Return the [x, y] coordinate for the center point of the cell that contains the specified text.  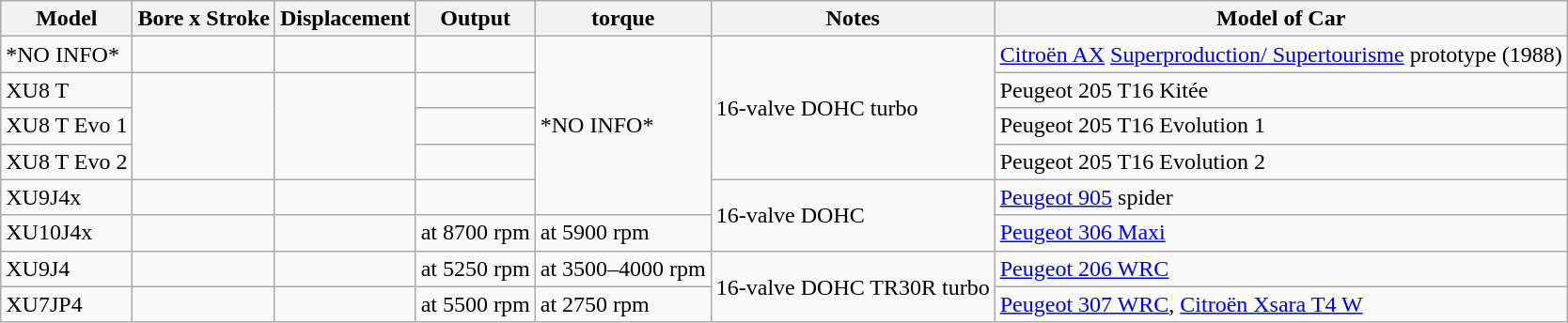
Peugeot 205 T16 Kitée [1280, 90]
16-valve DOHC [853, 215]
XU9J4 [67, 269]
at 5900 rpm [622, 233]
Model [67, 19]
at 2750 rpm [622, 304]
at 5500 rpm [476, 304]
Peugeot 307 WRC, Citroën Xsara T4 W [1280, 304]
Peugeot 306 Maxi [1280, 233]
Output [476, 19]
at 5250 rpm [476, 269]
Peugeot 205 T16 Evolution 2 [1280, 161]
XU10J4x [67, 233]
Model of Car [1280, 19]
16-valve DOHC turbo [853, 108]
Peugeot 206 WRC [1280, 269]
Peugeot 205 T16 Evolution 1 [1280, 126]
Citroën AX Superproduction/ Supertourisme prototype (1988) [1280, 54]
16-valve DOHC TR30R turbo [853, 286]
Peugeot 905 spider [1280, 197]
Notes [853, 19]
torque [622, 19]
Displacement [345, 19]
XU9J4x [67, 197]
XU7JP4 [67, 304]
at 8700 rpm [476, 233]
Bore x Stroke [204, 19]
XU8 T Evo 2 [67, 161]
XU8 T Evo 1 [67, 126]
XU8 T [67, 90]
at 3500–4000 rpm [622, 269]
